Return the (X, Y) coordinate for the center point of the cell that contains the specified text.  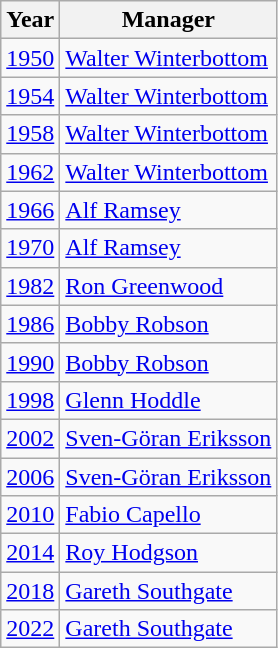
1986 (30, 324)
Year (30, 20)
2006 (30, 477)
Fabio Capello (168, 515)
1962 (30, 172)
1958 (30, 134)
2018 (30, 591)
Ron Greenwood (168, 286)
1954 (30, 96)
2010 (30, 515)
1970 (30, 248)
Manager (168, 20)
1950 (30, 58)
1990 (30, 362)
1982 (30, 286)
Roy Hodgson (168, 553)
Glenn Hoddle (168, 400)
1966 (30, 210)
2002 (30, 438)
1998 (30, 400)
2014 (30, 553)
2022 (30, 629)
